Identify which cell holds the provided text, then report its [X, Y] central coordinate. 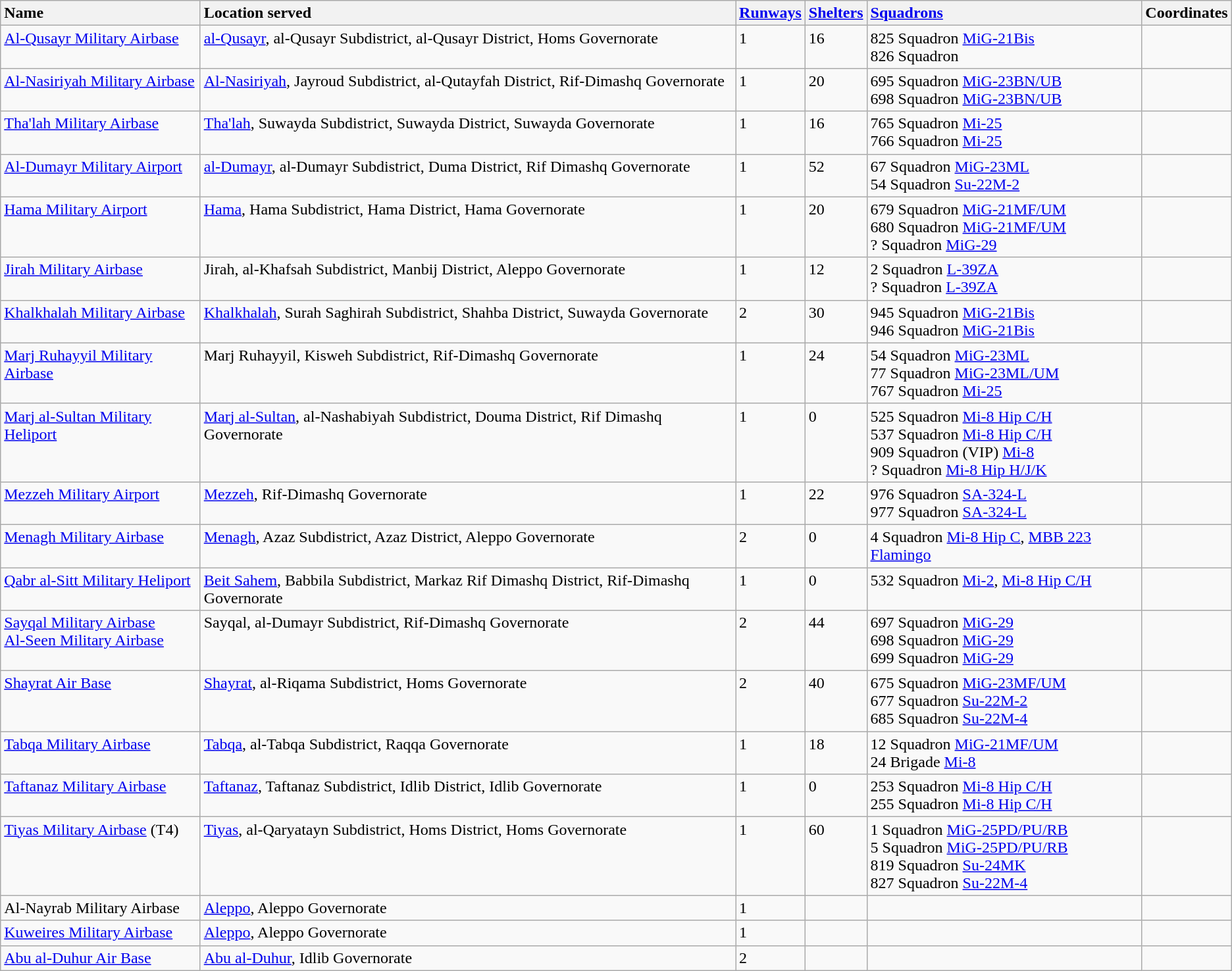
945 Squadron MiG-21Bis946 Squadron MiG-21Bis [1004, 321]
Menagh Military Airbase [100, 546]
Al-Nasiriyah Military Airbase [100, 89]
Jirah, al-Khafsah Subdistrict, Manbij District, Aleppo Governorate [467, 279]
24 [836, 373]
Squadrons [1004, 13]
Tha'lah Military Airbase [100, 133]
Tha'lah, Suwayda Subdistrict, Suwayda District, Suwayda Governorate [467, 133]
Marj al-Sultan Military Heliport [100, 442]
18 [836, 753]
Menagh, Azaz Subdistrict, Azaz District, Aleppo Governorate [467, 546]
12 Squadron MiG-21MF/UM24 Brigade Mi-8 [1004, 753]
Al-Nayrab Military Airbase [100, 908]
Sayqal, al-Dumayr Subdistrict, Rif-Dimashq Governorate [467, 641]
Mezzeh, Rif-Dimashq Governorate [467, 503]
679 Squadron MiG-21MF/UM680 Squadron MiG-21MF/UM? Squadron MiG-29 [1004, 227]
30 [836, 321]
Taftanaz Military Airbase [100, 796]
60 [836, 857]
67 Squadron MiG-23ML54 Squadron Su-22M-2 [1004, 175]
4 Squadron Mi-8 Hip C, MBB 223 Flamingo [1004, 546]
253 Squadron Mi-8 Hip C/H255 Squadron Mi-8 Hip C/H [1004, 796]
40 [836, 701]
525 Squadron Mi-8 Hip C/H537 Squadron Mi-8 Hip C/H909 Squadron (VIP) Mi-8? Squadron Mi-8 Hip H/J/K [1004, 442]
52 [836, 175]
Hama Military Airport [100, 227]
Khalkhalah, Surah Saghirah Subdistrict, Shahba District, Suwayda Governorate [467, 321]
Tabqa Military Airbase [100, 753]
Runways [771, 13]
Beit Sahem, Babbila Subdistrict, Markaz Rif Dimashq District, Rif-Dimashq Governorate [467, 588]
Shayrat Air Base [100, 701]
765 Squadron Mi-25766 Squadron Mi-25 [1004, 133]
Sayqal Military AirbaseAl-Seen Military Airbase [100, 641]
Abu al-Duhur, Idlib Governorate [467, 958]
Location served [467, 13]
Al-Qusayr Military Airbase [100, 47]
Marj al-Sultan, al-Nashabiyah Subdistrict, Douma District, Rif Dimashq Governorate [467, 442]
Coordinates [1187, 13]
Jirah Military Airbase [100, 279]
22 [836, 503]
Marj Ruhayyil Military Airbase [100, 373]
Qabr al-Sitt Military Heliport [100, 588]
Mezzeh Military Airport [100, 503]
44 [836, 641]
Hama, Hama Subdistrict, Hama District, Hama Governorate [467, 227]
Tiyas, al-Qaryatayn Subdistrict, Homs District, Homs Governorate [467, 857]
976 Squadron SA-324-L977 Squadron SA-324-L [1004, 503]
1 Squadron MiG-25PD/PU/RB5 Squadron MiG-25PD/PU/RB819 Squadron Su-24MK827 Squadron Su-22M-4 [1004, 857]
Marj Ruhayyil, Kisweh Subdistrict, Rif-Dimashq Governorate [467, 373]
al-Dumayr, al-Dumayr Subdistrict, Duma District, Rif Dimashq Governorate [467, 175]
Shayrat, al-Riqama Subdistrict, Homs Governorate [467, 701]
Kuweires Military Airbase [100, 933]
Al-Nasiriyah, Jayroud Subdistrict, al-Qutayfah District, Rif-Dimashq Governorate [467, 89]
Abu al-Duhur Air Base [100, 958]
Tabqa, al-Tabqa Subdistrict, Raqqa Governorate [467, 753]
697 Squadron MiG-29698 Squadron MiG-29699 Squadron MiG-29 [1004, 641]
695 Squadron MiG-23BN/UB698 Squadron MiG-23BN/UB [1004, 89]
2 Squadron L-39ZA? Squadron L-39ZA [1004, 279]
675 Squadron MiG-23MF/UM677 Squadron Su-22M-2685 Squadron Su-22M-4 [1004, 701]
Shelters [836, 13]
Taftanaz, Taftanaz Subdistrict, Idlib District, Idlib Governorate [467, 796]
al-Qusayr, al-Qusayr Subdistrict, al-Qusayr District, Homs Governorate [467, 47]
Name [100, 13]
Tiyas Military Airbase (T4) [100, 857]
Al-Dumayr Military Airport [100, 175]
825 Squadron MiG-21Bis826 Squadron [1004, 47]
54 Squadron MiG-23ML77 Squadron MiG-23ML/UM767 Squadron Mi-25 [1004, 373]
Khalkhalah Military Airbase [100, 321]
12 [836, 279]
532 Squadron Mi-2, Mi-8 Hip C/H [1004, 588]
